Find where the given text appears and provide that cell's center as (x, y) coordinate. 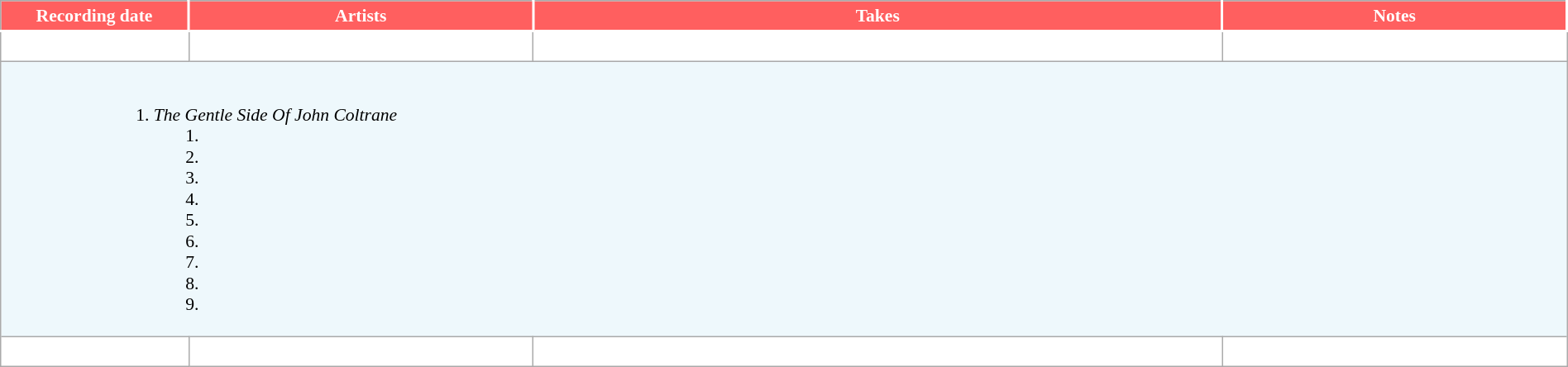
Notes (1394, 16)
Artists (361, 16)
Recording date (94, 16)
Takes (878, 16)
The Gentle Side Of John Coltrane (784, 199)
